Pinpoint the cell where the given text exists, returning its [X, Y] midpoint coordinate. 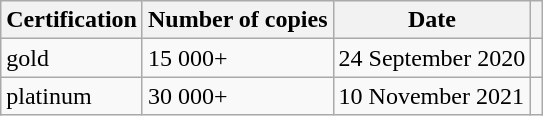
15 000+ [238, 58]
10 November 2021 [432, 96]
24 September 2020 [432, 58]
platinum [72, 96]
Number of copies [238, 20]
gold [72, 58]
30 000+ [238, 96]
Date [432, 20]
Certification [72, 20]
